From the cell containing the given text, extract its center point as [X, Y] coordinate. 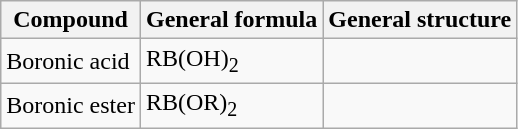
Boronic ester [71, 105]
RB(OH)2 [231, 61]
Boronic acid [71, 61]
Compound [71, 20]
General formula [231, 20]
General structure [420, 20]
RB(OR)2 [231, 105]
